Identify which cell holds the provided text, then report its [x, y] central coordinate. 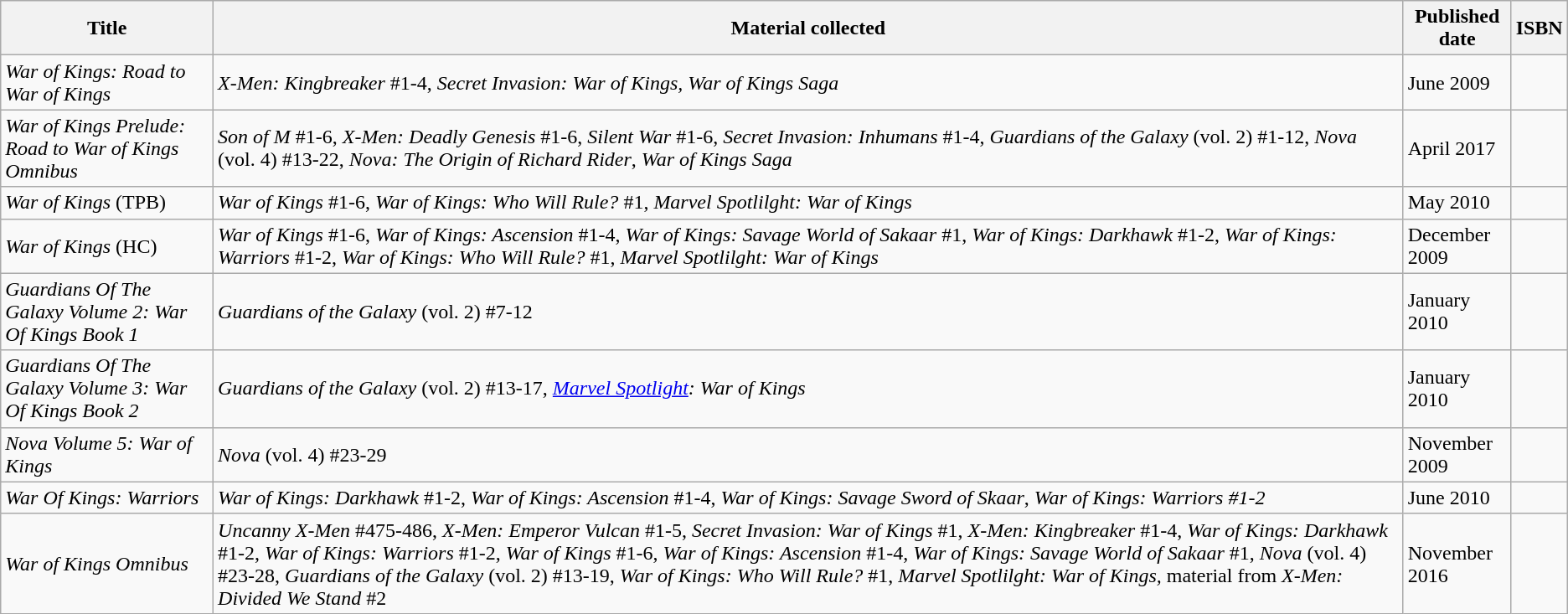
Guardians of the Galaxy (vol. 2) #7-12 [809, 312]
Guardians of the Galaxy (vol. 2) #13-17, Marvel Spotlight: War of Kings [809, 389]
November 2009 [1457, 454]
War of Kings (TPB) [107, 203]
War of Kings Prelude: Road to War of Kings Omnibus [107, 148]
Nova (vol. 4) #23-29 [809, 454]
December 2009 [1457, 246]
War of Kings (HC) [107, 246]
War of Kings: Darkhawk #1-2, War of Kings: Ascension #1-4, War of Kings: Savage Sword of Skaar, War of Kings: Warriors #1-2 [809, 498]
Material collected [809, 28]
War of Kings #1-6, War of Kings: Who Will Rule? #1, Marvel Spotlilght: War of Kings [809, 203]
Guardians Of The Galaxy Volume 2: War Of Kings Book 1 [107, 312]
November 2016 [1457, 563]
Published date [1457, 28]
War of Kings: Road to War of Kings [107, 82]
June 2010 [1457, 498]
Nova Volume 5: War of Kings [107, 454]
Guardians Of The Galaxy Volume 3: War Of Kings Book 2 [107, 389]
X-Men: Kingbreaker #1-4, Secret Invasion: War of Kings, War of Kings Saga [809, 82]
War of Kings Omnibus [107, 563]
ISBN [1540, 28]
June 2009 [1457, 82]
April 2017 [1457, 148]
May 2010 [1457, 203]
Title [107, 28]
War Of Kings: Warriors [107, 498]
